Locate the cell with the specified text and output its (X, Y) center coordinate. 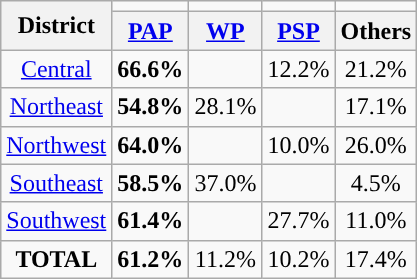
Southeast (56, 183)
11.2% (226, 259)
61.4% (150, 221)
66.6% (150, 69)
11.0% (376, 221)
64.0% (150, 145)
WP (226, 31)
10.2% (298, 259)
District (56, 26)
TOTAL (56, 259)
Northeast (56, 107)
PAP (150, 31)
17.1% (376, 107)
61.2% (150, 259)
Northwest (56, 145)
54.8% (150, 107)
PSP (298, 31)
17.4% (376, 259)
27.7% (298, 221)
4.5% (376, 183)
58.5% (150, 183)
28.1% (226, 107)
10.0% (298, 145)
26.0% (376, 145)
12.2% (298, 69)
37.0% (226, 183)
21.2% (376, 69)
Others (376, 31)
Southwest (56, 221)
Central (56, 69)
